Locate the cell with the specified text and output its [X, Y] center coordinate. 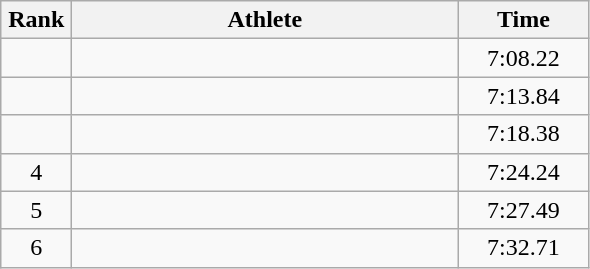
Time [524, 20]
7:24.24 [524, 172]
6 [36, 248]
Rank [36, 20]
Athlete [265, 20]
7:18.38 [524, 134]
7:27.49 [524, 210]
5 [36, 210]
7:13.84 [524, 96]
7:08.22 [524, 58]
4 [36, 172]
7:32.71 [524, 248]
